Pinpoint the cell where the given text exists, returning its [X, Y] midpoint coordinate. 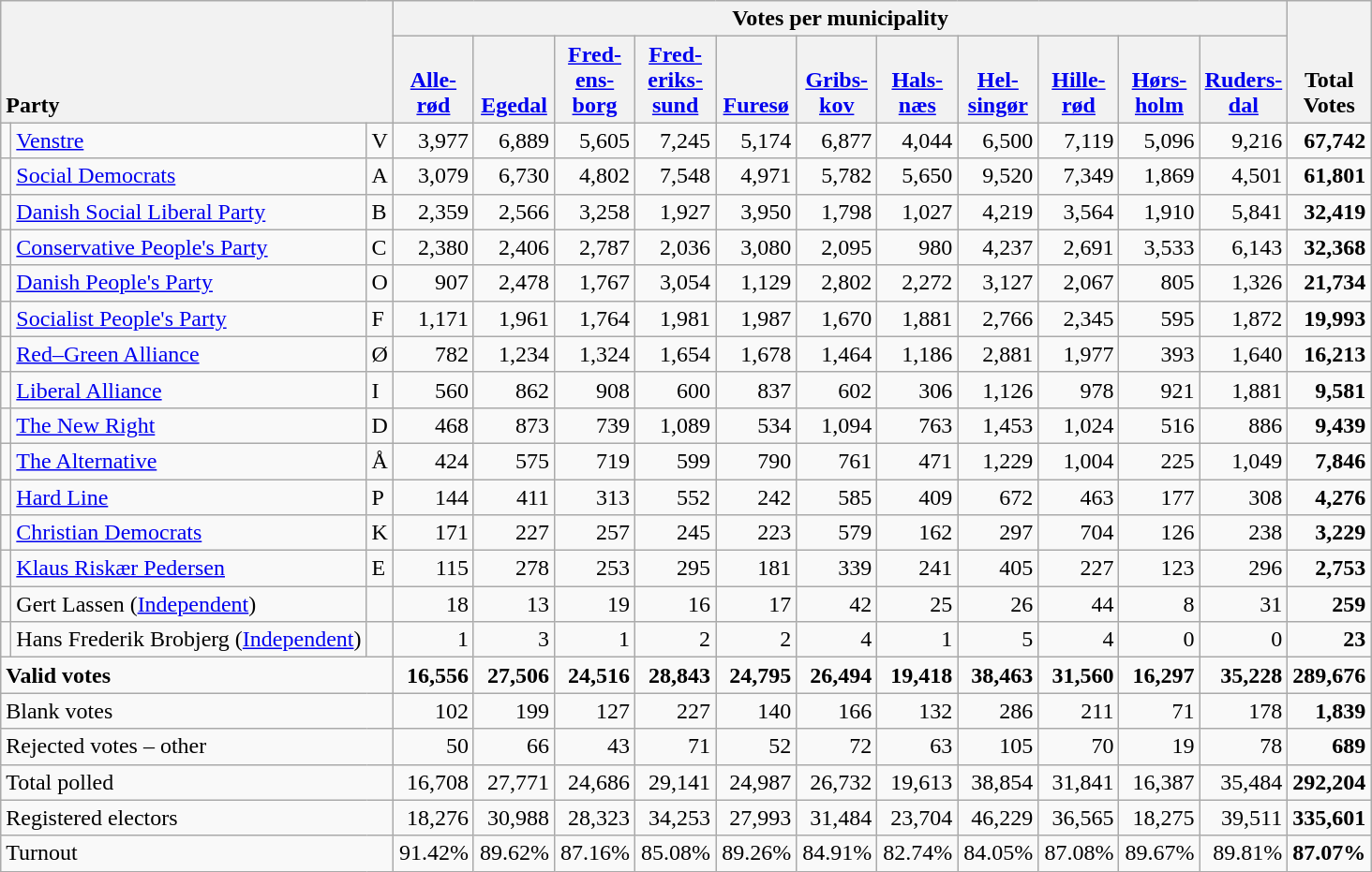
1,798 [837, 212]
2,345 [1079, 318]
411 [514, 497]
181 [756, 569]
32,419 [1329, 212]
7,245 [676, 140]
1,453 [998, 425]
87.08% [1079, 853]
50 [433, 746]
89.81% [1244, 853]
36,565 [1079, 818]
2,406 [514, 247]
1,839 [1329, 711]
199 [514, 711]
790 [756, 461]
9,439 [1329, 425]
66 [514, 746]
16,708 [433, 782]
I [380, 390]
335,601 [1329, 818]
211 [1079, 711]
67,742 [1329, 140]
907 [433, 283]
761 [837, 461]
43 [595, 746]
140 [756, 711]
Hans Frederik Brobjerg (Independent) [189, 640]
Venstre [189, 140]
241 [917, 569]
1,324 [595, 354]
52 [756, 746]
7,846 [1329, 461]
223 [756, 533]
296 [1244, 569]
31,560 [1079, 675]
4,219 [998, 212]
19,418 [917, 675]
85.08% [676, 853]
35,228 [1244, 675]
34,253 [676, 818]
6,500 [998, 140]
1,872 [1244, 318]
1,927 [676, 212]
Ruders- dal [1244, 80]
9,216 [1244, 140]
31,841 [1079, 782]
1,654 [676, 354]
70 [1079, 746]
Å [380, 461]
P [380, 497]
6,143 [1244, 247]
105 [998, 746]
1,186 [917, 354]
Hørs- holm [1159, 80]
739 [595, 425]
4,802 [595, 176]
5,174 [756, 140]
24,686 [595, 782]
72 [837, 746]
39,511 [1244, 818]
405 [998, 569]
35,484 [1244, 782]
27,771 [514, 782]
44 [1079, 604]
1,961 [514, 318]
552 [676, 497]
1,004 [1079, 461]
C [380, 247]
286 [998, 711]
245 [676, 533]
Christian Democrats [189, 533]
297 [998, 533]
886 [1244, 425]
28,323 [595, 818]
5,605 [595, 140]
1,981 [676, 318]
763 [917, 425]
292,204 [1329, 782]
1,764 [595, 318]
63 [917, 746]
178 [1244, 711]
7,119 [1079, 140]
127 [595, 711]
2,359 [433, 212]
Klaus Riskær Pedersen [189, 569]
1,027 [917, 212]
84.05% [998, 853]
91.42% [433, 853]
26 [998, 604]
13 [514, 604]
16 [676, 604]
1,910 [1159, 212]
28,843 [676, 675]
B [380, 212]
O [380, 283]
24,516 [595, 675]
Egedal [514, 80]
Rejected votes – other [197, 746]
31 [1244, 604]
123 [1159, 569]
862 [514, 390]
23 [1329, 640]
704 [1079, 533]
102 [433, 711]
29,141 [676, 782]
1,869 [1159, 176]
3,054 [676, 283]
1,094 [837, 425]
225 [1159, 461]
672 [998, 497]
Social Democrats [189, 176]
534 [756, 425]
1,234 [514, 354]
Danish Social Liberal Party [189, 212]
Socialist People's Party [189, 318]
A [380, 176]
242 [756, 497]
166 [837, 711]
26,732 [837, 782]
Fred- eriks- sund [676, 80]
3,977 [433, 140]
837 [756, 390]
42 [837, 604]
2,380 [433, 247]
Valid votes [197, 675]
295 [676, 569]
1,229 [998, 461]
87.07% [1329, 853]
2,095 [837, 247]
516 [1159, 425]
Gert Lassen (Independent) [189, 604]
162 [917, 533]
1,089 [676, 425]
Furesø [756, 80]
Fred- ens- borg [595, 80]
3,258 [595, 212]
E [380, 569]
26,494 [837, 675]
The Alternative [189, 461]
17 [756, 604]
409 [917, 497]
6,730 [514, 176]
278 [514, 569]
89.67% [1159, 853]
719 [595, 461]
115 [433, 569]
2,036 [676, 247]
16,213 [1329, 354]
38,854 [998, 782]
921 [1159, 390]
27,506 [514, 675]
2,478 [514, 283]
873 [514, 425]
23,704 [917, 818]
5,650 [917, 176]
3,564 [1079, 212]
289,676 [1329, 675]
600 [676, 390]
585 [837, 497]
599 [676, 461]
D [380, 425]
132 [917, 711]
16,297 [1159, 675]
1,767 [595, 283]
18,275 [1159, 818]
9,520 [998, 176]
Hille- rød [1079, 80]
259 [1329, 604]
5,096 [1159, 140]
575 [514, 461]
1,049 [1244, 461]
19,993 [1329, 318]
Total polled [197, 782]
126 [1159, 533]
7,349 [1079, 176]
253 [595, 569]
F [380, 318]
2,691 [1079, 247]
4,044 [917, 140]
32,368 [1329, 247]
89.62% [514, 853]
689 [1329, 746]
6,877 [837, 140]
Blank votes [197, 711]
4,237 [998, 247]
The New Right [189, 425]
Alle- rød [433, 80]
2,272 [917, 283]
82.74% [917, 853]
Conservative People's Party [189, 247]
2,766 [998, 318]
980 [917, 247]
782 [433, 354]
4,501 [1244, 176]
Ø [380, 354]
16,387 [1159, 782]
Registered electors [197, 818]
87.16% [595, 853]
9,581 [1329, 390]
3 [514, 640]
Party [197, 62]
Total Votes [1329, 62]
257 [595, 533]
3,229 [1329, 533]
313 [595, 497]
31,484 [837, 818]
468 [433, 425]
144 [433, 497]
24,987 [756, 782]
978 [1079, 390]
18 [433, 604]
4,276 [1329, 497]
7,548 [676, 176]
25 [917, 604]
1,464 [837, 354]
27,993 [756, 818]
89.26% [756, 853]
2,566 [514, 212]
61,801 [1329, 176]
579 [837, 533]
5,841 [1244, 212]
177 [1159, 497]
463 [1079, 497]
393 [1159, 354]
Danish People's Party [189, 283]
Liberal Alliance [189, 390]
46,229 [998, 818]
2,787 [595, 247]
Hard Line [189, 497]
595 [1159, 318]
1,126 [998, 390]
21,734 [1329, 283]
Hel- singør [998, 80]
3,127 [998, 283]
4,971 [756, 176]
805 [1159, 283]
2,881 [998, 354]
339 [837, 569]
3,533 [1159, 247]
30,988 [514, 818]
3,950 [756, 212]
24,795 [756, 675]
8 [1159, 604]
238 [1244, 533]
1,987 [756, 318]
2,753 [1329, 569]
1,670 [837, 318]
Gribs- kov [837, 80]
16,556 [433, 675]
5 [998, 640]
306 [917, 390]
84.91% [837, 853]
1,977 [1079, 354]
1,171 [433, 318]
19,613 [917, 782]
1,326 [1244, 283]
Turnout [197, 853]
2,802 [837, 283]
2,067 [1079, 283]
1,678 [756, 354]
560 [433, 390]
78 [1244, 746]
38,463 [998, 675]
18,276 [433, 818]
602 [837, 390]
Votes per municipality [840, 19]
Hals- næs [917, 80]
1,129 [756, 283]
3,079 [433, 176]
V [380, 140]
6,889 [514, 140]
171 [433, 533]
424 [433, 461]
1,640 [1244, 354]
908 [595, 390]
471 [917, 461]
308 [1244, 497]
5,782 [837, 176]
1,024 [1079, 425]
3,080 [756, 247]
Red–Green Alliance [189, 354]
K [380, 533]
